Capture the cell that displays the provided text and extract its [x, y] central coordinate. 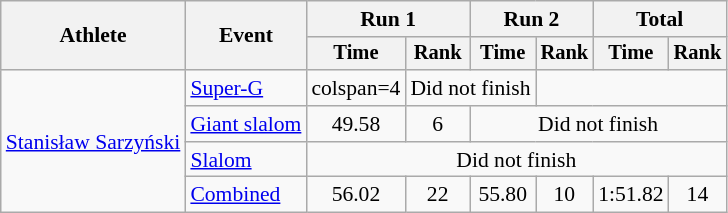
Event [246, 36]
Giant slalom [246, 124]
Combined [246, 195]
49.58 [356, 124]
Run 1 [388, 19]
55.80 [503, 195]
Stanisław Sarzyński [94, 141]
6 [437, 124]
Run 2 [532, 19]
22 [437, 195]
Athlete [94, 36]
Slalom [246, 160]
Super-G [246, 88]
1:51.82 [630, 195]
56.02 [356, 195]
10 [565, 195]
colspan=4 [356, 88]
Total [660, 19]
14 [698, 195]
